Provide the [X, Y] coordinate of the cell's center where the given text is located.  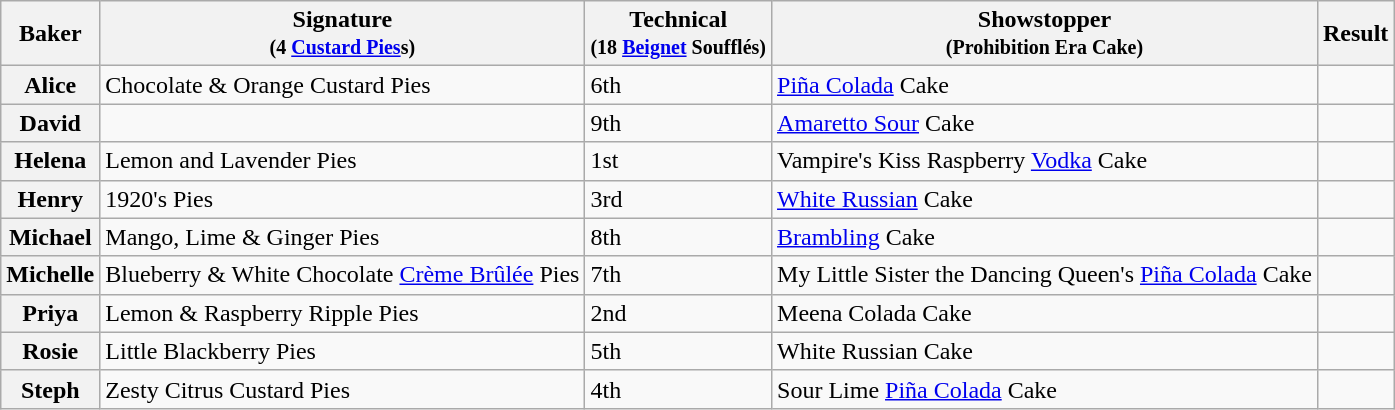
2nd [678, 313]
Signature(4 Custard Piess) [342, 34]
Sour Lime Piña Colada Cake [1045, 389]
Vampire's Kiss Raspberry Vodka Cake [1045, 161]
Brambling Cake [1045, 237]
Blueberry & White Chocolate Crème Brûlée Pies [342, 275]
1st [678, 161]
Meena Colada Cake [1045, 313]
Mango, Lime & Ginger Pies [342, 237]
7th [678, 275]
Little Blackberry Pies [342, 351]
9th [678, 123]
Alice [50, 85]
Helena [50, 161]
Henry [50, 199]
Priya [50, 313]
1920's Pies [342, 199]
Michael [50, 237]
Steph [50, 389]
Chocolate & Orange Custard Pies [342, 85]
Baker [50, 34]
Result [1355, 34]
Rosie [50, 351]
Michelle [50, 275]
3rd [678, 199]
Lemon & Raspberry Ripple Pies [342, 313]
Lemon and Lavender Pies [342, 161]
Piña Colada Cake [1045, 85]
Amaretto Sour Cake [1045, 123]
4th [678, 389]
Zesty Citrus Custard Pies [342, 389]
Technical(18 Beignet Soufflés) [678, 34]
Showstopper(Prohibition Era Cake) [1045, 34]
8th [678, 237]
5th [678, 351]
My Little Sister the Dancing Queen's Piña Colada Cake [1045, 275]
6th [678, 85]
David [50, 123]
